Scan for the cell matching the given text and deliver its [X, Y] coordinate at center. 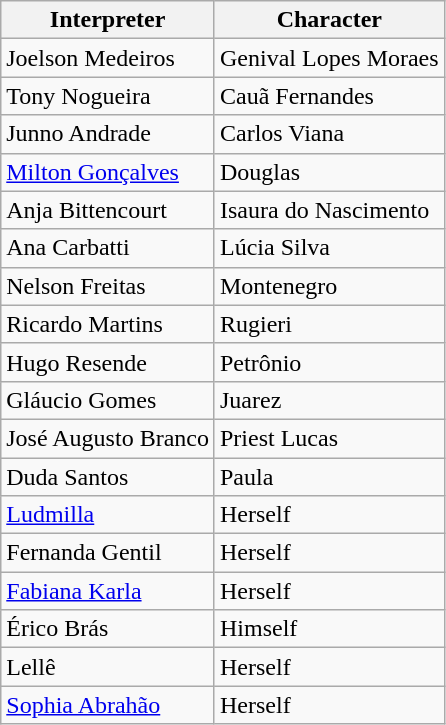
Joelson Medeiros [108, 58]
Himself [329, 629]
Montenegro [329, 286]
Interpreter [108, 20]
Tony Nogueira [108, 96]
Juarez [329, 400]
Gláucio Gomes [108, 400]
Ana Carbatti [108, 248]
Anja Bittencourt [108, 210]
Fabiana Karla [108, 591]
Rugieri [329, 324]
Cauã Fernandes [329, 96]
Sophia Abrahão [108, 705]
Junno Andrade [108, 134]
Petrônio [329, 362]
Fernanda Gentil [108, 553]
José Augusto Branco [108, 438]
Lúcia Silva [329, 248]
Hugo Resende [108, 362]
Milton Gonçalves [108, 172]
Douglas [329, 172]
Carlos Viana [329, 134]
Paula [329, 477]
Genival Lopes Moraes [329, 58]
Ricardo Martins [108, 324]
Duda Santos [108, 477]
Character [329, 20]
Érico Brás [108, 629]
Isaura do Nascimento [329, 210]
Priest Lucas [329, 438]
Lellê [108, 667]
Nelson Freitas [108, 286]
Ludmilla [108, 515]
